Capture the cell that displays the provided text and extract its [X, Y] central coordinate. 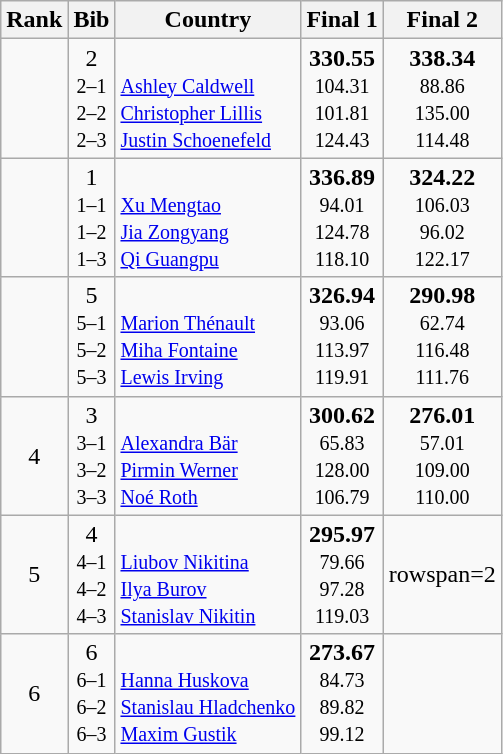
300.6265.83128.00106.79 [342, 456]
338.3488.86135.00114.48 [442, 98]
55–15–25–3 [92, 336]
Xu MengtaoJia ZongyangQi Guangpu [208, 218]
6 [34, 694]
Liubov NikitinaIlya BurovStanislav Nikitin [208, 574]
273.6784.7389.8299.12 [342, 694]
22–12–22–3 [92, 98]
Country [208, 20]
290.9862.74116.48111.76 [442, 336]
rowspan=2 [442, 574]
4 [34, 456]
11–11–21–3 [92, 218]
276.0157.01109.00110.00 [442, 456]
33–13–23–3 [92, 456]
336.8994.01124.78118.10 [342, 218]
66–16–26–3 [92, 694]
324.22106.0396.02122.17 [442, 218]
Final 2 [442, 20]
295.9779.6697.28119.03 [342, 574]
Ashley CaldwellChristopher LillisJustin Schoenefeld [208, 98]
Rank [34, 20]
Bib [92, 20]
Marion ThénaultMiha FontaineLewis Irving [208, 336]
Final 1 [342, 20]
44–14–24–3 [92, 574]
326.9493.06113.97119.91 [342, 336]
330.55104.31101.81124.43 [342, 98]
5 [34, 574]
Alexandra BärPirmin WernerNoé Roth [208, 456]
Hanna HuskovaStanislau HladchenkoMaxim Gustik [208, 694]
